Output the [X, Y] coordinate of the center of the cell containing the given text.  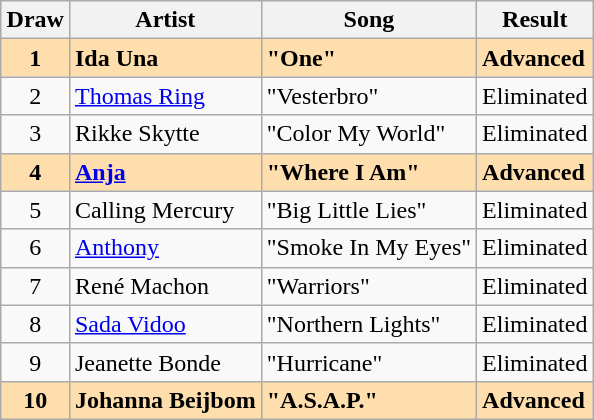
5 [35, 210]
"Where I Am" [368, 172]
Draw [35, 20]
Calling Mercury [165, 210]
10 [35, 400]
9 [35, 362]
Anja [165, 172]
Rikke Skytte [165, 134]
2 [35, 96]
Thomas Ring [165, 96]
7 [35, 286]
Johanna Beijbom [165, 400]
René Machon [165, 286]
3 [35, 134]
Result [535, 20]
Song [368, 20]
"Warriors" [368, 286]
Sada Vidoo [165, 324]
Ida Una [165, 58]
"A.S.A.P." [368, 400]
6 [35, 248]
"Smoke In My Eyes" [368, 248]
4 [35, 172]
8 [35, 324]
"One" [368, 58]
Anthony [165, 248]
"Color My World" [368, 134]
"Vesterbro" [368, 96]
"Big Little Lies" [368, 210]
"Hurricane" [368, 362]
1 [35, 58]
"Northern Lights" [368, 324]
Jeanette Bonde [165, 362]
Artist [165, 20]
